Find where the given text appears and provide that cell's center as (X, Y) coordinate. 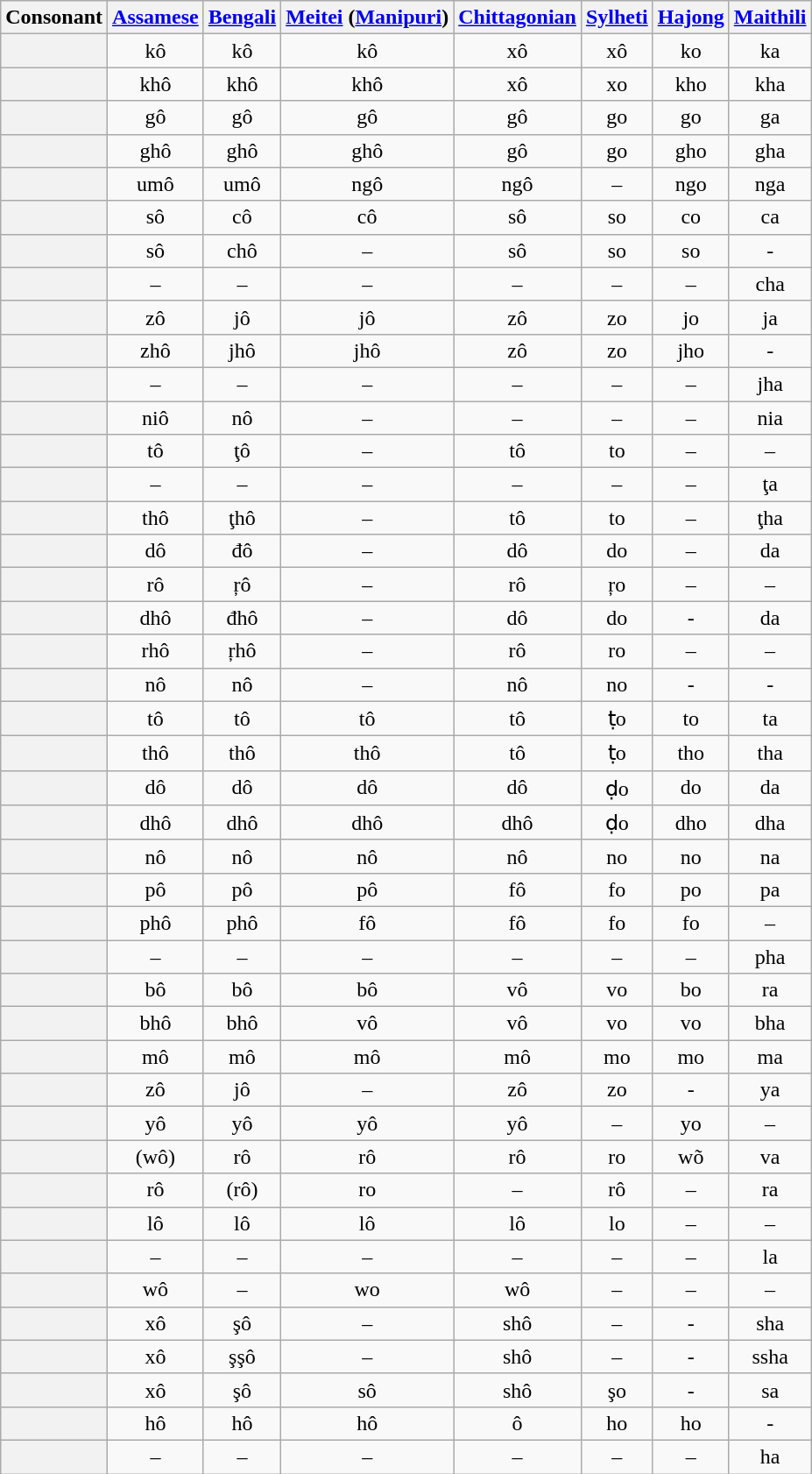
ngo (690, 184)
Maithili (770, 18)
xo (617, 84)
lo (617, 1223)
dho (690, 823)
đô (242, 551)
Consonant (54, 18)
jo (690, 317)
ţô (242, 451)
rhô (156, 651)
tha (770, 754)
Bengali (242, 18)
ŗo (617, 585)
ya (770, 1090)
şşô (242, 1357)
ta (770, 719)
niô (156, 418)
kho (690, 84)
bha (770, 1024)
nia (770, 418)
na (770, 856)
ko (690, 51)
tho (690, 754)
yo (690, 1123)
co (690, 217)
Sylheti (617, 18)
dha (770, 823)
ŗhô (242, 651)
Meitei (Manipuri) (368, 18)
ssha (770, 1357)
gho (690, 151)
kha (770, 84)
cha (770, 284)
zhô (156, 351)
va (770, 1157)
pa (770, 889)
sha (770, 1323)
jha (770, 384)
(rô) (242, 1190)
sa (770, 1390)
Chittagonian (518, 18)
ka (770, 51)
ga (770, 117)
şo (617, 1390)
ma (770, 1057)
Assamese (156, 18)
pha (770, 956)
jho (690, 351)
đhô (242, 618)
la (770, 1257)
ô (518, 1423)
(wô) (156, 1157)
bo (690, 990)
ţhô (242, 518)
ŗô (242, 585)
chô (242, 251)
gha (770, 151)
ţa (770, 485)
ca (770, 217)
wõ (690, 1157)
ja (770, 317)
ţha (770, 518)
po (690, 889)
Hajong (690, 18)
nga (770, 184)
wo (368, 1290)
ha (770, 1456)
